Extract the [X, Y] coordinate from the center of the cell holding the provided text.  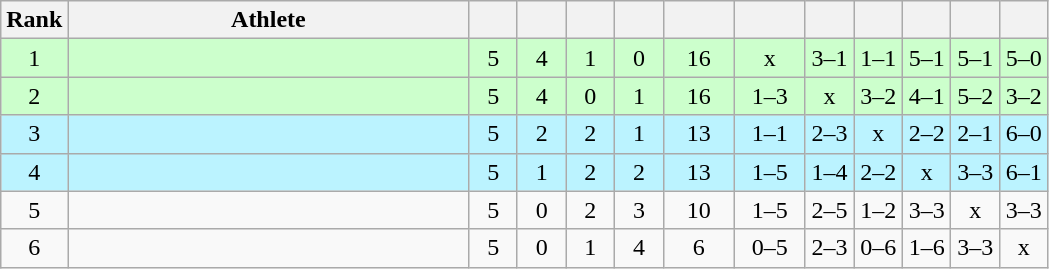
4–1 [926, 96]
2–1 [976, 134]
0–6 [878, 248]
3–1 [830, 58]
Rank [34, 20]
1–4 [830, 172]
0–5 [770, 248]
1–3 [770, 96]
6–0 [1024, 134]
1–2 [878, 210]
Athlete [268, 20]
5–0 [1024, 58]
5–2 [976, 96]
6–1 [1024, 172]
2–5 [830, 210]
1–6 [926, 248]
10 [698, 210]
